Provide the [X, Y] coordinate of the cell's center where the given text is located.  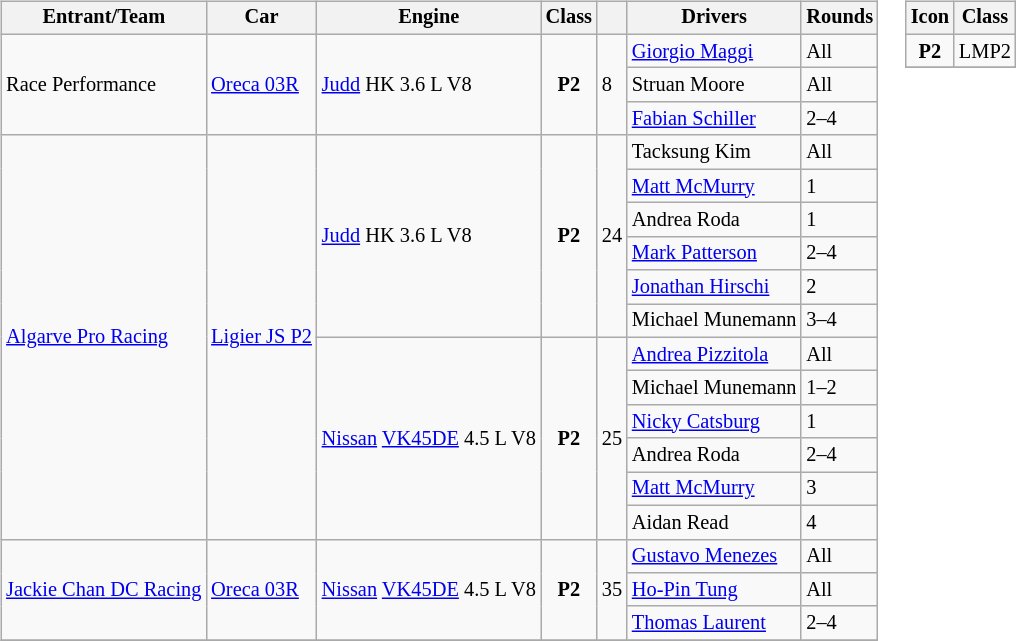
3–4 [840, 321]
Rounds [840, 18]
35 [612, 590]
Algarve Pro Racing [104, 337]
LMP2 [985, 51]
8 [612, 84]
1–2 [840, 388]
Race Performance [104, 84]
Entrant/Team [104, 18]
Struan Moore [714, 85]
Gustavo Menezes [714, 556]
Tacksung Kim [714, 152]
Giorgio Maggi [714, 51]
Jonathan Hirschi [714, 287]
Aidan Read [714, 522]
Andrea Pizzitola [714, 354]
Engine [429, 18]
Car [261, 18]
Ligier JS P2 [261, 337]
Nicky Catsburg [714, 422]
Fabian Schiller [714, 119]
Jackie Chan DC Racing [104, 590]
4 [840, 522]
25 [612, 438]
Drivers [714, 18]
24 [612, 236]
Ho-Pin Tung [714, 590]
Icon [930, 18]
3 [840, 489]
2 [840, 287]
Thomas Laurent [714, 623]
Mark Patterson [714, 253]
